Locate the cell with the specified text and output its (X, Y) center coordinate. 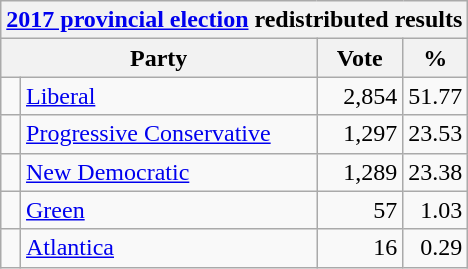
51.77 (436, 96)
Atlantica (169, 248)
1,289 (360, 172)
Green (169, 210)
New Democratic (169, 172)
23.53 (436, 134)
0.29 (436, 248)
16 (360, 248)
Progressive Conservative (169, 134)
% (436, 58)
57 (360, 210)
2,854 (360, 96)
Vote (360, 58)
Liberal (169, 96)
23.38 (436, 172)
1.03 (436, 210)
Party (159, 58)
1,297 (360, 134)
2017 provincial election redistributed results (234, 20)
